Locate the cell with the specified text and output its (X, Y) center coordinate. 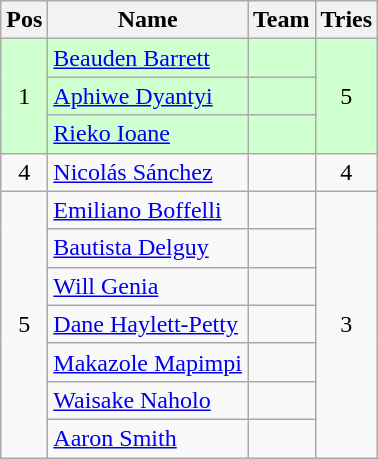
Tries (346, 20)
Makazole Mapimpi (148, 362)
Aaron Smith (148, 438)
Emiliano Boffelli (148, 210)
Will Genia (148, 286)
Aphiwe Dyantyi (148, 96)
Rieko Ioane (148, 134)
3 (346, 324)
Nicolás Sánchez (148, 172)
Team (282, 20)
Dane Haylett-Petty (148, 324)
Beauden Barrett (148, 58)
Waisake Naholo (148, 400)
Name (148, 20)
Bautista Delguy (148, 248)
Pos (24, 20)
1 (24, 96)
